Search for the cell housing the specified text and yield its (x, y) center coordinate. 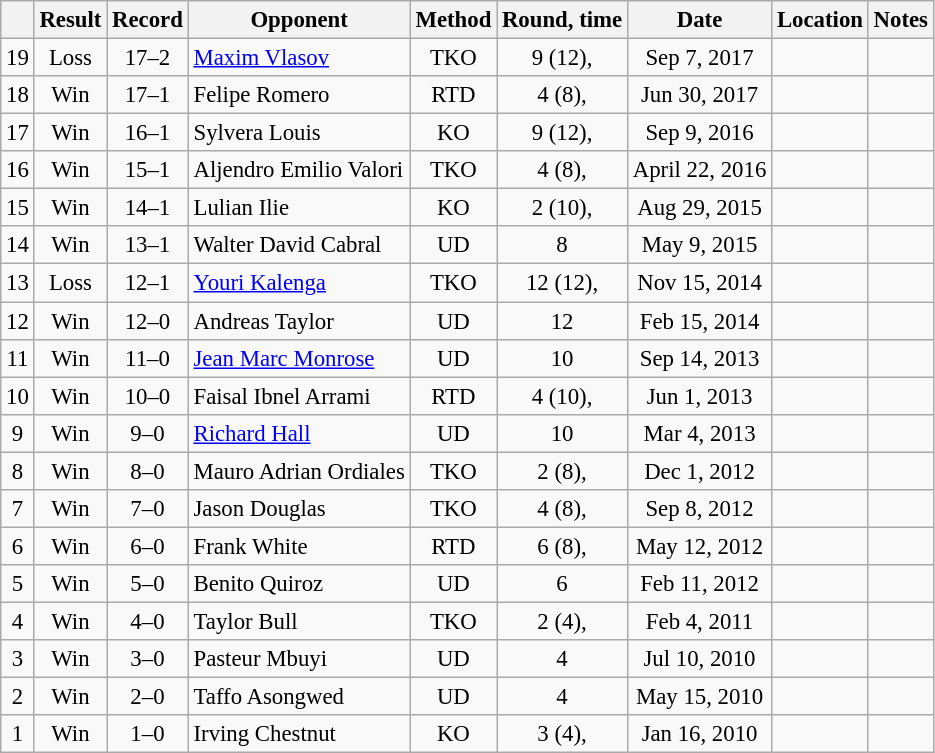
12–0 (148, 321)
12–1 (148, 283)
7 (18, 509)
14–1 (148, 208)
2 (4), (562, 621)
Feb 15, 2014 (699, 321)
1–0 (148, 734)
May 12, 2012 (699, 546)
Faisal Ibnel Arrami (299, 396)
2–0 (148, 697)
Jun 1, 2013 (699, 396)
Jun 30, 2017 (699, 95)
19 (18, 58)
3–0 (148, 659)
Jason Douglas (299, 509)
April 22, 2016 (699, 170)
Felipe Romero (299, 95)
6 (8), (562, 546)
8–0 (148, 471)
Richard Hall (299, 433)
12 (12), (562, 283)
3 (18, 659)
Sep 7, 2017 (699, 58)
Pasteur Mbuyi (299, 659)
11–0 (148, 358)
15–1 (148, 170)
6–0 (148, 546)
11 (18, 358)
Walter David Cabral (299, 245)
18 (18, 95)
5–0 (148, 584)
16–1 (148, 133)
Jan 16, 2010 (699, 734)
Taylor Bull (299, 621)
10–0 (148, 396)
Record (148, 20)
3 (4), (562, 734)
Mauro Adrian Ordiales (299, 471)
4 (10), (562, 396)
2 (10), (562, 208)
Aljendro Emilio Valori (299, 170)
Benito Quiroz (299, 584)
Round, time (562, 20)
Feb 4, 2011 (699, 621)
Frank White (299, 546)
Result (70, 20)
17–2 (148, 58)
Irving Chestnut (299, 734)
Location (820, 20)
13 (18, 283)
Jul 10, 2010 (699, 659)
Lulian Ilie (299, 208)
Opponent (299, 20)
May 15, 2010 (699, 697)
1 (18, 734)
17–1 (148, 95)
Sep 14, 2013 (699, 358)
Taffo Asongwed (299, 697)
2 (18, 697)
9–0 (148, 433)
Nov 15, 2014 (699, 283)
Notes (900, 20)
Sep 9, 2016 (699, 133)
Sep 8, 2012 (699, 509)
Maxim Vlasov (299, 58)
Youri Kalenga (299, 283)
15 (18, 208)
Aug 29, 2015 (699, 208)
Method (454, 20)
4–0 (148, 621)
Sylvera Louis (299, 133)
Dec 1, 2012 (699, 471)
Andreas Taylor (299, 321)
13–1 (148, 245)
May 9, 2015 (699, 245)
Jean Marc Monrose (299, 358)
7–0 (148, 509)
17 (18, 133)
16 (18, 170)
9 (18, 433)
14 (18, 245)
Mar 4, 2013 (699, 433)
2 (8), (562, 471)
5 (18, 584)
Date (699, 20)
Feb 11, 2012 (699, 584)
